Extract the [x, y] coordinate from the center of the cell holding the provided text.  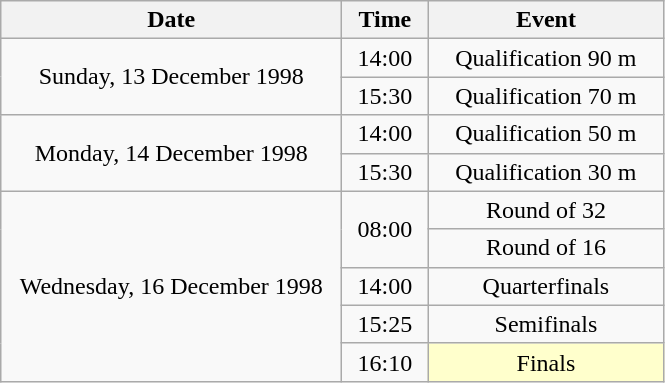
16:10 [385, 362]
08:00 [385, 229]
Round of 16 [546, 248]
15:25 [385, 324]
Finals [546, 362]
Event [546, 20]
Wednesday, 16 December 1998 [172, 286]
Time [385, 20]
Round of 32 [546, 210]
Qualification 50 m [546, 134]
Quarterfinals [546, 286]
Date [172, 20]
Qualification 90 m [546, 58]
Qualification 30 m [546, 172]
Semifinals [546, 324]
Qualification 70 m [546, 96]
Monday, 14 December 1998 [172, 153]
Sunday, 13 December 1998 [172, 77]
